Determine the [x, y] coordinate at the center of the cell enclosing the given text.  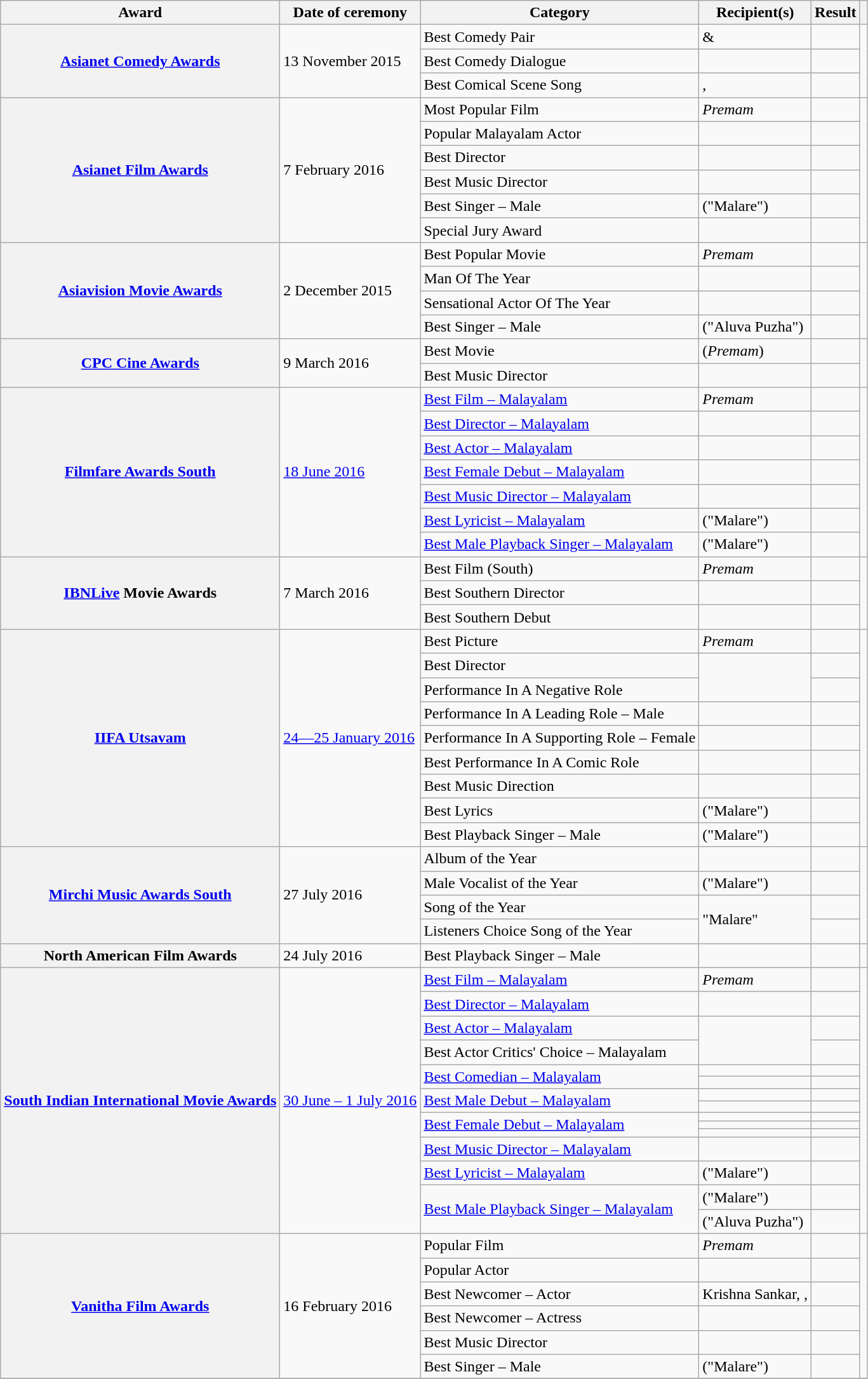
Recipient(s) [756, 13]
24—25 January 2016 [351, 738]
Asiavision Movie Awards [140, 290]
Best Picture [560, 641]
Best Comedian – Malayalam [560, 1077]
Listeners Choice Song of the Year [560, 931]
7 February 2016 [351, 170]
2 December 2015 [351, 290]
Best Performance In A Comic Role [560, 762]
South Indian International Movie Awards [140, 1100]
Filmfare Awards South [140, 472]
Vanitha Film Awards [140, 1306]
(Premam) [756, 351]
Best Popular Movie [560, 254]
"Malare" [756, 919]
Man Of The Year [560, 278]
Date of ceremony [351, 13]
Best Comical Scene Song [560, 85]
Performance In A Leading Role – Male [560, 714]
CPC Cine Awards [140, 363]
Special Jury Award [560, 230]
Sensational Actor Of The Year [560, 303]
IIFA Utsavam [140, 738]
IBNLive Movie Awards [140, 593]
North American Film Awards [140, 955]
Popular Film [560, 1246]
Song of the Year [560, 907]
Performance In A Negative Role [560, 689]
Best Newcomer – Actor [560, 1294]
Best Comedy Pair [560, 37]
Best Southern Director [560, 593]
Category [560, 13]
Album of the Year [560, 859]
Performance In A Supporting Role – Female [560, 738]
Best Southern Debut [560, 617]
Best Comedy Dialogue [560, 61]
Asianet Comedy Awards [140, 61]
9 March 2016 [351, 363]
Result [836, 13]
27 July 2016 [351, 895]
24 July 2016 [351, 955]
Best Film (South) [560, 568]
Mirchi Music Awards South [140, 895]
Best Lyrics [560, 811]
Best Movie [560, 351]
Best Actor Critics' Choice – Malayalam [560, 1052]
Best Newcomer – Actress [560, 1318]
Best Music Direction [560, 786]
& [756, 37]
Male Vocalist of the Year [560, 883]
Asianet Film Awards [140, 170]
30 June – 1 July 2016 [351, 1100]
Krishna Sankar, , [756, 1294]
7 March 2016 [351, 593]
13 November 2015 [351, 61]
, [756, 85]
Most Popular Film [560, 109]
Award [140, 13]
Popular Actor [560, 1270]
Popular Malayalam Actor [560, 133]
Best Male Debut – Malayalam [560, 1101]
18 June 2016 [351, 472]
16 February 2016 [351, 1306]
